Detect which cell encompasses the target text, then output its (x, y) center coordinate. 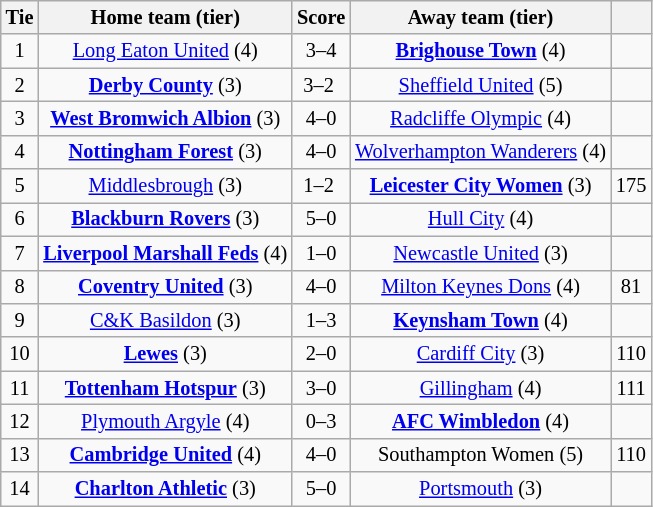
11 (20, 388)
12 (20, 421)
C&K Basildon (3) (165, 320)
AFC Wimbledon (4) (480, 421)
2–0 (321, 354)
Coventry United (3) (165, 287)
Cambridge United (4) (165, 455)
Sheffield United (5) (480, 85)
Lewes (3) (165, 354)
Leicester City Women (3) (480, 186)
13 (20, 455)
Portsmouth (3) (480, 489)
6 (20, 219)
Southampton Women (5) (480, 455)
Blackburn Rovers (3) (165, 219)
14 (20, 489)
175 (631, 186)
1–3 (321, 320)
Newcastle United (3) (480, 253)
1–2 (321, 186)
Wolverhampton Wanderers (4) (480, 152)
Liverpool Marshall Feds (4) (165, 253)
2 (20, 85)
3 (20, 118)
Score (321, 17)
10 (20, 354)
9 (20, 320)
3–0 (321, 388)
5 (20, 186)
4 (20, 152)
Radcliffe Olympic (4) (480, 118)
81 (631, 287)
Plymouth Argyle (4) (165, 421)
Middlesbrough (3) (165, 186)
Gillingham (4) (480, 388)
Home team (tier) (165, 17)
Derby County (3) (165, 85)
Cardiff City (3) (480, 354)
Away team (tier) (480, 17)
0–3 (321, 421)
1 (20, 51)
Charlton Athletic (3) (165, 489)
Tottenham Hotspur (3) (165, 388)
8 (20, 287)
Nottingham Forest (3) (165, 152)
West Bromwich Albion (3) (165, 118)
3–2 (321, 85)
Milton Keynes Dons (4) (480, 287)
Long Eaton United (4) (165, 51)
Brighouse Town (4) (480, 51)
Hull City (4) (480, 219)
Tie (20, 17)
3–4 (321, 51)
Keynsham Town (4) (480, 320)
7 (20, 253)
1–0 (321, 253)
111 (631, 388)
